For the text-containing cell, return its midpoint in (X, Y) coordinate format. 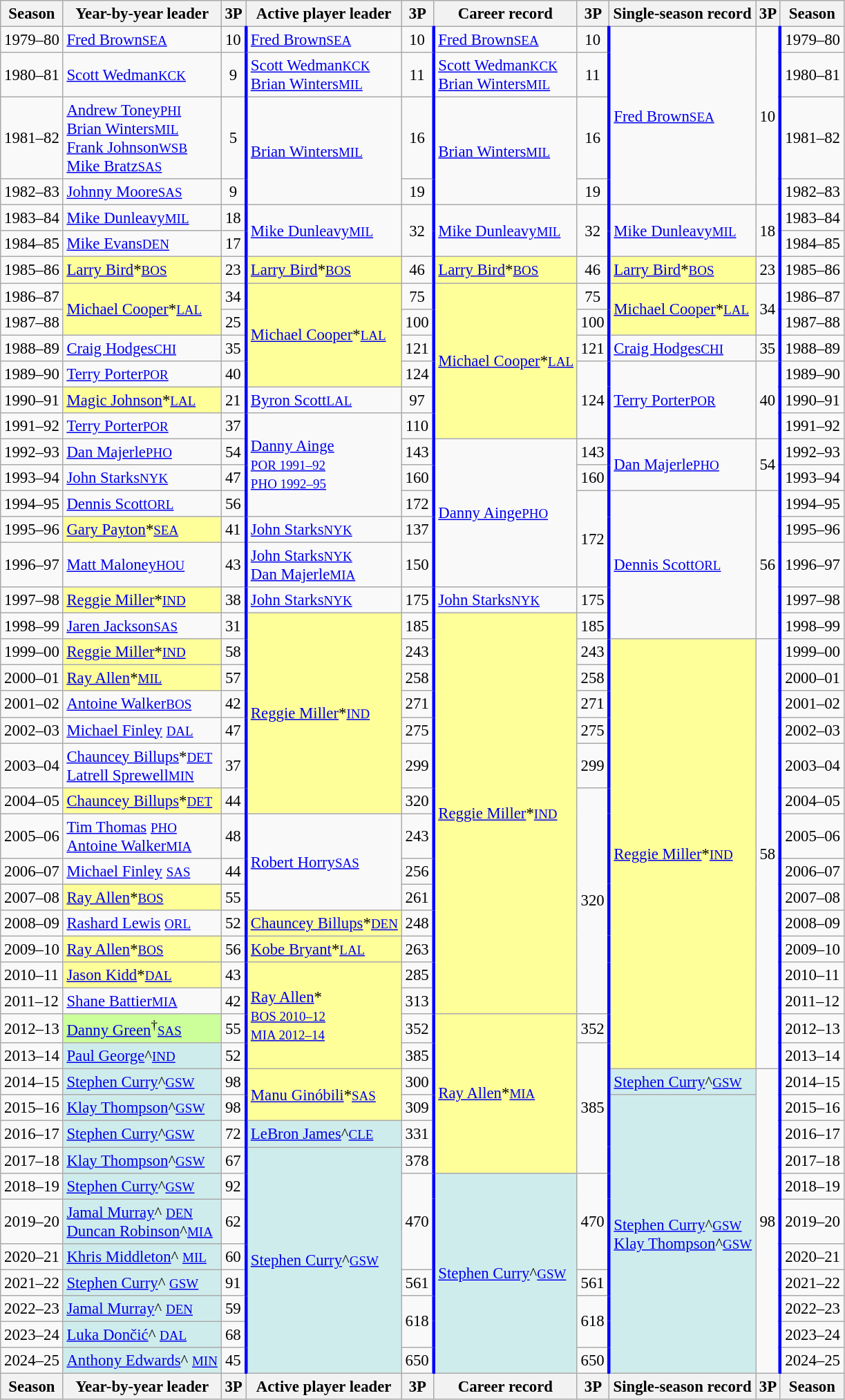
Matt MaloneyHOU (142, 565)
Gary Payton*SEA (142, 530)
110 (417, 426)
Shane BattierMIA (142, 1001)
150 (417, 565)
Paul George^IND (142, 1056)
25 (234, 322)
62 (234, 1221)
Stephen Curry^GSWKlay Thompson^GSW (683, 1235)
Mike EvansDEN (142, 244)
5 (234, 138)
Andrew ToneyPHIBrian WintersMILFrank JohnsonWSBMike BratzSAS (142, 138)
Anthony Edwards^ MIN (142, 1361)
17 (234, 244)
97 (417, 400)
Ray Allen*MIA (505, 1093)
38 (234, 600)
John StarksNYKDan MajerleMIA (323, 565)
Magic Johnson*LAL (142, 400)
Khris Middleton^ MIL (142, 1256)
Jamal Murray^ DENDuncan Robinson^MIA (142, 1221)
31 (234, 626)
Jason Kidd*DAL (142, 975)
Jamal Murray^ DEN (142, 1309)
Michael Finley DAL (142, 730)
59 (234, 1309)
Byron ScottLAL (323, 400)
Manu Ginóbili*SAS (323, 1095)
Ray Allen*MIL (142, 678)
Chauncey Billups*DEN (323, 923)
LeBron James^CLE (323, 1134)
Danny AingePOR 1991–92PHO 1992–95 (323, 465)
92 (234, 1186)
41 (234, 530)
91 (234, 1283)
45 (234, 1361)
Kobe Bryant*LAL (323, 949)
Jaren JacksonSAS (142, 626)
313 (417, 1001)
Ray Allen*BOS 2010–12MIA 2012–14 (323, 1015)
Tim Thomas PHOAntoine WalkerMIA (142, 836)
Rashard Lewis ORL (142, 923)
Chauncey Billups*DETLatrell SprewellMIN (142, 765)
Johnny MooreSAS (142, 192)
256 (417, 872)
72 (234, 1134)
Danny Green†SAS (142, 1028)
Stephen Curry^ GSW (142, 1283)
Scott WedmanKCK (142, 75)
57 (234, 678)
378 (417, 1160)
68 (234, 1334)
137 (417, 530)
48 (234, 836)
Michael Finley SAS (142, 872)
Danny AingePHO (505, 512)
Luka Dončić^ DAL (142, 1334)
248 (417, 923)
300 (417, 1082)
261 (417, 897)
263 (417, 949)
309 (417, 1109)
60 (234, 1256)
Antoine WalkerBOS (142, 704)
67 (234, 1160)
Chauncey Billups*DET (142, 800)
21 (234, 400)
331 (417, 1134)
285 (417, 975)
Robert HorrySAS (323, 862)
